Scan for the cell matching the given text and deliver its [x, y] coordinate at center. 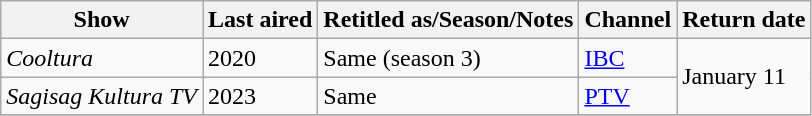
January 11 [744, 77]
Same [448, 96]
Show [102, 20]
Same (season 3) [448, 58]
IBC [628, 58]
PTV [628, 96]
2023 [260, 96]
2020 [260, 58]
Sagisag Kultura TV [102, 96]
Cooltura [102, 58]
Channel [628, 20]
Retitled as/Season/Notes [448, 20]
Last aired [260, 20]
Return date [744, 20]
